Detect which cell encompasses the target text, then output its (x, y) center coordinate. 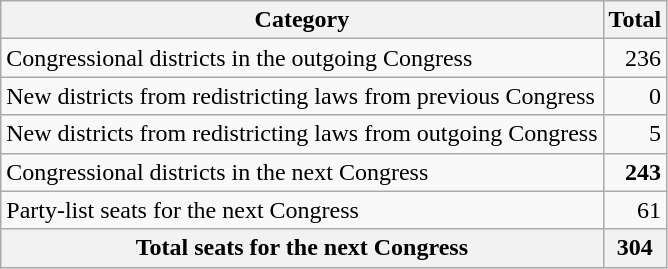
New districts from redistricting laws from outgoing Congress (302, 134)
Congressional districts in the next Congress (302, 172)
243 (635, 172)
236 (635, 58)
Congressional districts in the outgoing Congress (302, 58)
5 (635, 134)
61 (635, 210)
Total (635, 20)
0 (635, 96)
New districts from redistricting laws from previous Congress (302, 96)
Party-list seats for the next Congress (302, 210)
Total seats for the next Congress (302, 248)
304 (635, 248)
Category (302, 20)
